For the text-containing cell, return its midpoint in (X, Y) coordinate format. 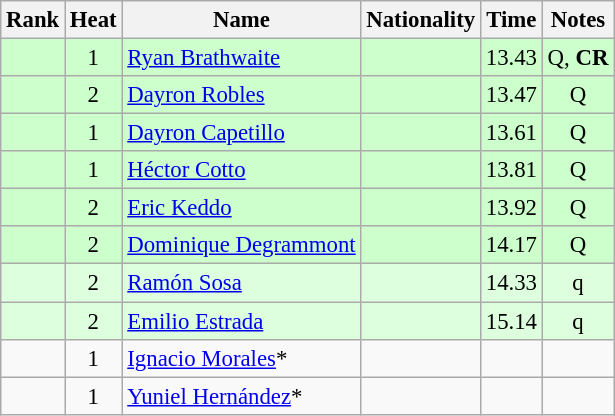
Dominique Degrammont (242, 245)
Q, CR (578, 58)
13.81 (511, 170)
Notes (578, 20)
Nationality (420, 20)
14.33 (511, 283)
13.61 (511, 133)
13.43 (511, 58)
Ryan Brathwaite (242, 58)
Emilio Estrada (242, 321)
15.14 (511, 321)
13.47 (511, 95)
13.92 (511, 208)
Heat (94, 20)
Ramón Sosa (242, 283)
Time (511, 20)
Ignacio Morales* (242, 358)
Yuniel Hernández* (242, 396)
Eric Keddo (242, 208)
Dayron Capetillo (242, 133)
Dayron Robles (242, 95)
Rank (33, 20)
14.17 (511, 245)
Name (242, 20)
Héctor Cotto (242, 170)
